Return [x, y] of the center of cell containing provided text 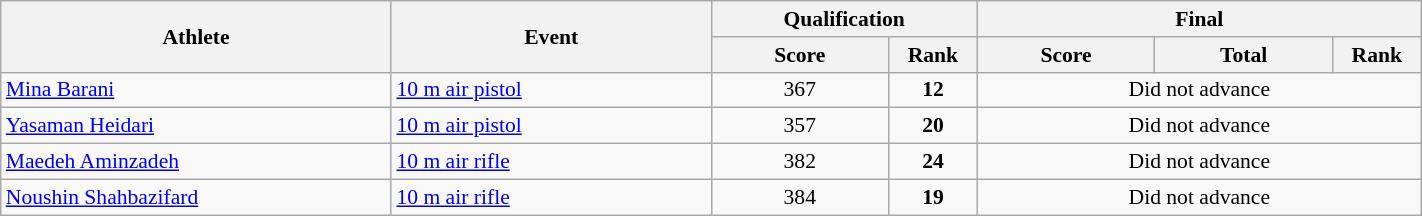
Noushin Shahbazifard [196, 197]
12 [934, 90]
Maedeh Aminzadeh [196, 162]
Mina Barani [196, 90]
382 [800, 162]
Qualification [844, 19]
Athlete [196, 36]
Event [551, 36]
Final [1199, 19]
Yasaman Heidari [196, 126]
Total [1244, 55]
19 [934, 197]
20 [934, 126]
24 [934, 162]
357 [800, 126]
367 [800, 90]
384 [800, 197]
